Identify which cell holds the provided text, then report its [x, y] central coordinate. 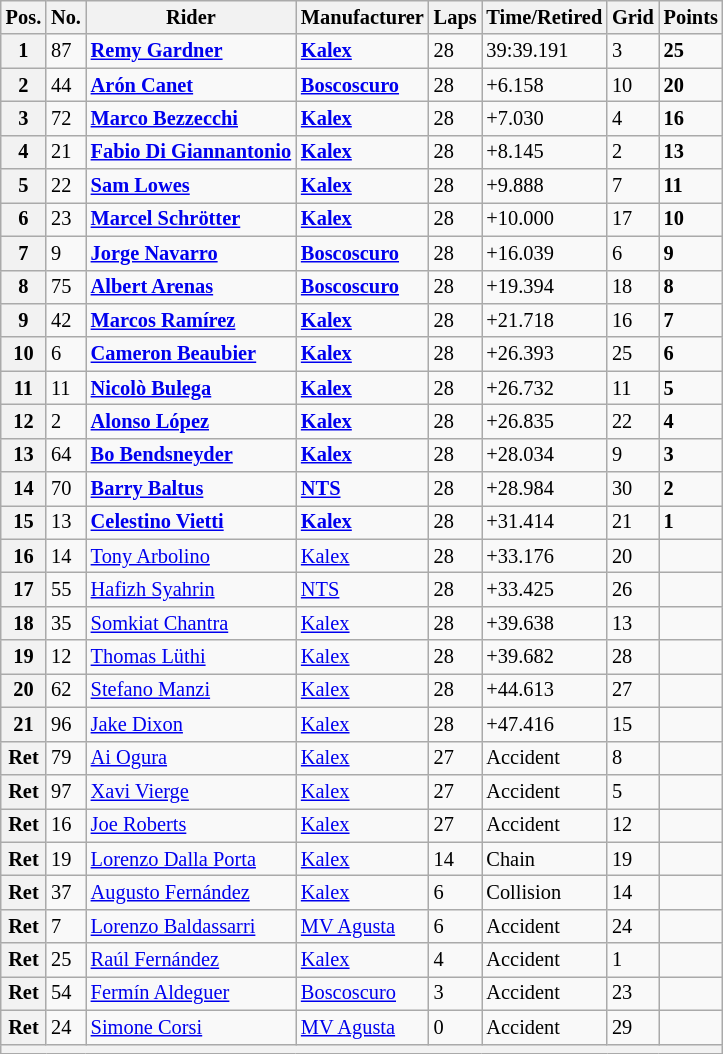
0 [456, 1027]
Lorenzo Dalla Porta [191, 859]
Marcel Schrötter [191, 219]
87 [66, 51]
42 [66, 320]
+28.034 [545, 455]
Augusto Fernández [191, 892]
Ai Ogura [191, 758]
Marco Bezzecchi [191, 118]
Jake Dixon [191, 724]
+39.682 [545, 657]
Pos. [24, 17]
Sam Lowes [191, 186]
Fabio Di Giannantonio [191, 152]
Fermín Aldeguer [191, 993]
72 [66, 118]
Bo Bendsneyder [191, 455]
+28.984 [545, 489]
39:39.191 [545, 51]
+21.718 [545, 320]
79 [66, 758]
Hafizh Syahrin [191, 589]
+39.638 [545, 623]
Joe Roberts [191, 825]
97 [66, 791]
Grid [633, 17]
+31.414 [545, 522]
+33.176 [545, 556]
70 [66, 489]
Barry Baltus [191, 489]
+8.145 [545, 152]
Albert Arenas [191, 287]
+26.732 [545, 388]
35 [66, 623]
Thomas Lüthi [191, 657]
Raúl Fernández [191, 960]
Marcos Ramírez [191, 320]
37 [66, 892]
Rider [191, 17]
Remy Gardner [191, 51]
+33.425 [545, 589]
+9.888 [545, 186]
Arón Canet [191, 85]
Chain [545, 859]
Points [691, 17]
Simone Corsi [191, 1027]
26 [633, 589]
54 [66, 993]
+6.158 [545, 85]
55 [66, 589]
+7.030 [545, 118]
+47.416 [545, 724]
Cameron Beaubier [191, 354]
Celestino Vietti [191, 522]
+16.039 [545, 253]
Lorenzo Baldassarri [191, 926]
62 [66, 690]
96 [66, 724]
Xavi Vierge [191, 791]
No. [66, 17]
+26.835 [545, 421]
+26.393 [545, 354]
Alonso López [191, 421]
Laps [456, 17]
+44.613 [545, 690]
+19.394 [545, 287]
29 [633, 1027]
Somkiat Chantra [191, 623]
Time/Retired [545, 17]
Collision [545, 892]
Stefano Manzi [191, 690]
75 [66, 287]
30 [633, 489]
Nicolò Bulega [191, 388]
Jorge Navarro [191, 253]
44 [66, 85]
Manufacturer [362, 17]
64 [66, 455]
+10.000 [545, 219]
Tony Arbolino [191, 556]
